Determine the (X, Y) coordinate at the center of the cell enclosing the given text.  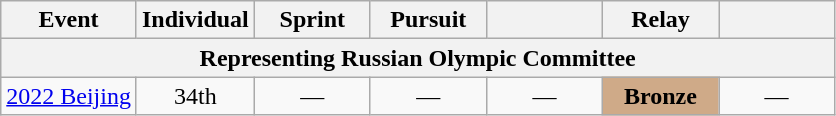
Individual (195, 20)
Bronze (660, 96)
Relay (660, 20)
Representing Russian Olympic Committee (418, 58)
2022 Beijing (69, 96)
34th (195, 96)
Sprint (312, 20)
Event (69, 20)
Pursuit (428, 20)
